Scan for the cell matching the given text and deliver its (X, Y) coordinate at center. 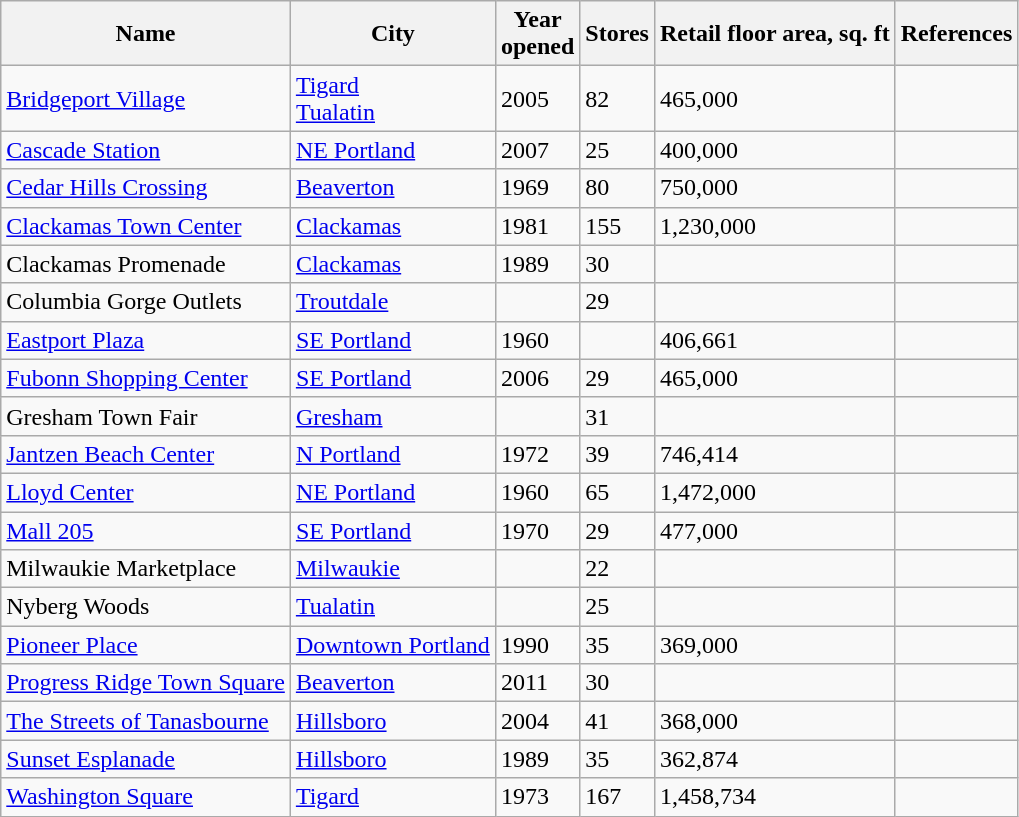
1970 (537, 531)
1969 (537, 188)
N Portland (392, 454)
Clackamas Town Center (146, 226)
Pioneer Place (146, 645)
82 (618, 98)
2011 (537, 683)
Tigard (392, 797)
Cedar Hills Crossing (146, 188)
Gresham (392, 416)
Tualatin (392, 607)
Jantzen Beach Center (146, 454)
1,472,000 (774, 492)
2005 (537, 98)
Eastport Plaza (146, 340)
Sunset Esplanade (146, 759)
Gresham Town Fair (146, 416)
Fubonn Shopping Center (146, 378)
Cascade Station (146, 150)
1973 (537, 797)
2006 (537, 378)
167 (618, 797)
750,000 (774, 188)
80 (618, 188)
1,230,000 (774, 226)
The Streets of Tanasbourne (146, 721)
362,874 (774, 759)
1972 (537, 454)
2007 (537, 150)
369,000 (774, 645)
TigardTualatin (392, 98)
References (956, 34)
City (392, 34)
Washington Square (146, 797)
1981 (537, 226)
Nyberg Woods (146, 607)
477,000 (774, 531)
31 (618, 416)
1,458,734 (774, 797)
1990 (537, 645)
Milwaukie (392, 569)
155 (618, 226)
Downtown Portland (392, 645)
Bridgeport Village (146, 98)
Lloyd Center (146, 492)
Columbia Gorge Outlets (146, 302)
Milwaukie Marketplace (146, 569)
41 (618, 721)
Mall 205 (146, 531)
406,661 (774, 340)
22 (618, 569)
368,000 (774, 721)
Progress Ridge Town Square (146, 683)
Troutdale (392, 302)
39 (618, 454)
2004 (537, 721)
Name (146, 34)
400,000 (774, 150)
Clackamas Promenade (146, 264)
Yearopened (537, 34)
65 (618, 492)
Retail floor area, sq. ft (774, 34)
Stores (618, 34)
746,414 (774, 454)
